Return (x, y) of the center of cell containing provided text 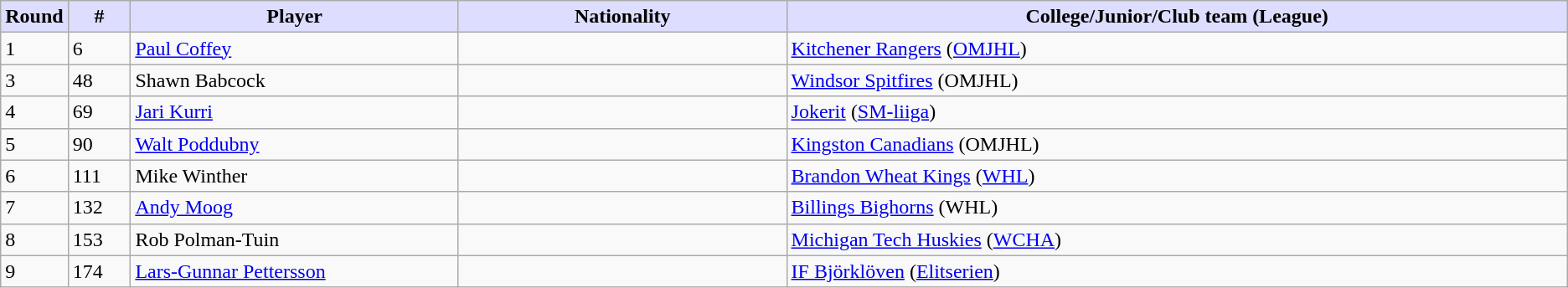
Paul Coffey (295, 49)
9 (34, 271)
IF Björklöven (Elitserien) (1177, 271)
Shawn Babcock (295, 80)
48 (99, 80)
Walt Poddubny (295, 144)
153 (99, 239)
# (99, 17)
8 (34, 239)
69 (99, 112)
Kitchener Rangers (OMJHL) (1177, 49)
Michigan Tech Huskies (WCHA) (1177, 239)
Mike Winther (295, 176)
Kingston Canadians (OMJHL) (1177, 144)
Andy Moog (295, 208)
174 (99, 271)
Jokerit (SM-liiga) (1177, 112)
5 (34, 144)
Round (34, 17)
Billings Bighorns (WHL) (1177, 208)
Player (295, 17)
Lars-Gunnar Pettersson (295, 271)
1 (34, 49)
90 (99, 144)
Jari Kurri (295, 112)
College/Junior/Club team (League) (1177, 17)
Brandon Wheat Kings (WHL) (1177, 176)
132 (99, 208)
Rob Polman-Tuin (295, 239)
7 (34, 208)
4 (34, 112)
Nationality (622, 17)
3 (34, 80)
Windsor Spitfires (OMJHL) (1177, 80)
111 (99, 176)
